Pinpoint the cell where the given text exists, returning its [x, y] midpoint coordinate. 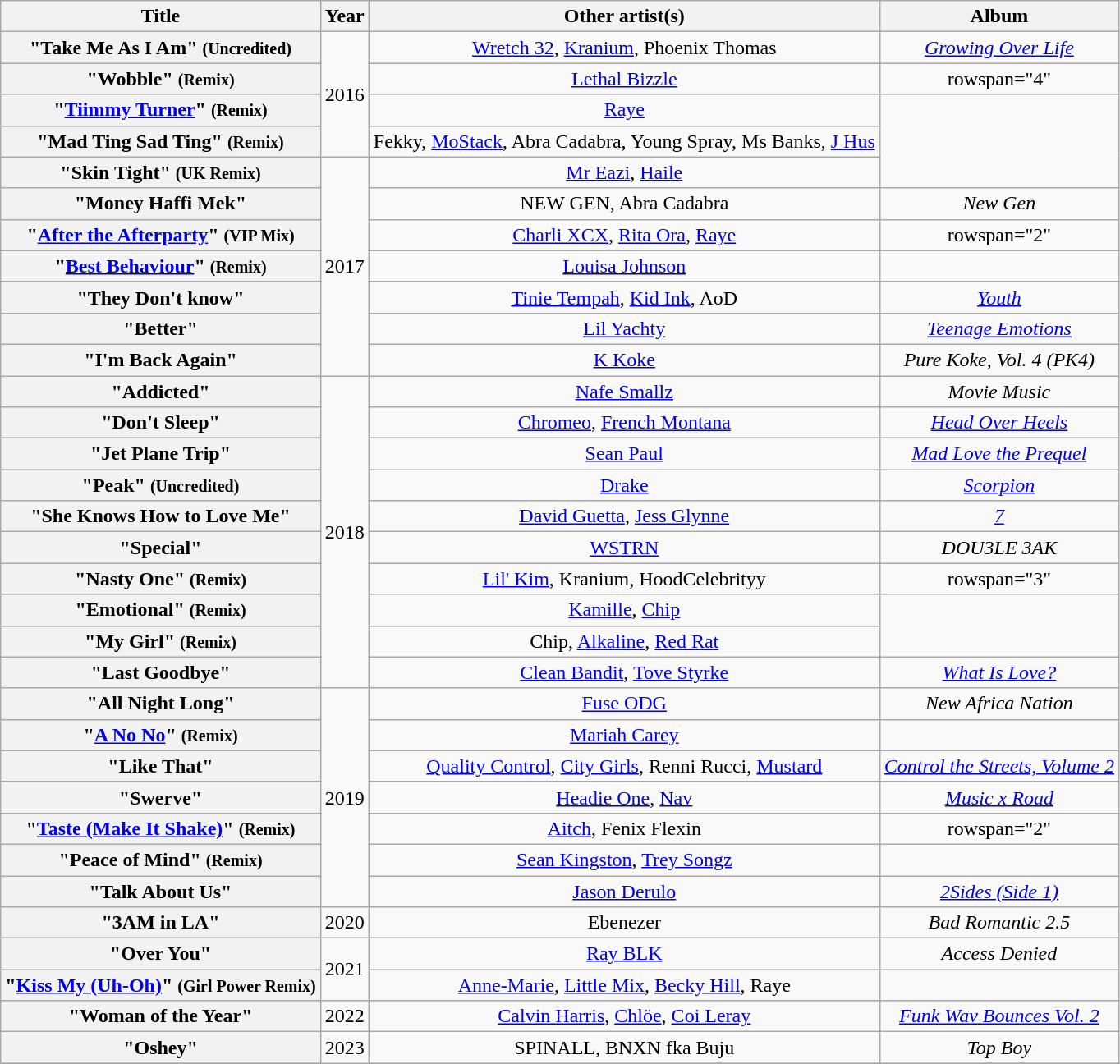
2020 [345, 923]
Lil Yachty [624, 328]
"Over You" [161, 954]
Growing Over Life [998, 48]
DOU3LE 3AK [998, 548]
Ray BLK [624, 954]
2021 [345, 970]
NEW GEN, Abra Cadabra [624, 204]
Other artist(s) [624, 16]
Album [998, 16]
WSTRN [624, 548]
"Taste (Make It Shake)" (Remix) [161, 828]
"After the Afterparty" (VIP Mix) [161, 235]
Fekky, MoStack, Abra Cadabra, Young Spray, Ms Banks, J Hus [624, 141]
Tinie Tempah, Kid Ink, AoD [624, 297]
Wretch 32, Kranium, Phoenix Thomas [624, 48]
Mad Love the Prequel [998, 454]
2Sides (Side 1) [998, 891]
2016 [345, 94]
"Take Me As I Am" (Uncredited) [161, 48]
"My Girl" (Remix) [161, 641]
"Woman of the Year" [161, 1016]
SPINALL, BNXN fka Buju [624, 1048]
Head Over Heels [998, 423]
Chip, Alkaline, Red Rat [624, 641]
"Skin Tight" (UK Remix) [161, 172]
Year [345, 16]
Title [161, 16]
"Peace of Mind" (Remix) [161, 860]
Drake [624, 485]
rowspan="4" [998, 79]
2023 [345, 1048]
"She Knows How to Love Me" [161, 516]
Jason Derulo [624, 891]
2019 [345, 797]
Top Boy [998, 1048]
Fuse ODG [624, 704]
New Gen [998, 204]
"Emotional" (Remix) [161, 610]
K Koke [624, 360]
Quality Control, City Girls, Renni Rucci, Mustard [624, 766]
"Don't Sleep" [161, 423]
"Money Haffi Mek" [161, 204]
"Addicted" [161, 392]
"They Don't know" [161, 297]
"A No No" (Remix) [161, 735]
Chromeo, French Montana [624, 423]
David Guetta, Jess Glynne [624, 516]
Louisa Johnson [624, 266]
"Mad Ting Sad Ting" (Remix) [161, 141]
Access Denied [998, 954]
Control the Streets, Volume 2 [998, 766]
"Better" [161, 328]
Pure Koke, Vol. 4 (PK4) [998, 360]
"All Night Long" [161, 704]
"Last Goodbye" [161, 672]
Scorpion [998, 485]
2022 [345, 1016]
"Nasty One" (Remix) [161, 579]
Funk Wav Bounces Vol. 2 [998, 1016]
"Special" [161, 548]
Bad Romantic 2.5 [998, 923]
Lethal Bizzle [624, 79]
Raye [624, 110]
Teenage Emotions [998, 328]
"I'm Back Again" [161, 360]
Calvin Harris, Chlöe, Coi Leray [624, 1016]
Youth [998, 297]
2018 [345, 532]
Aitch, Fenix Flexin [624, 828]
"3AM in LA" [161, 923]
"Tiimmy Turner" (Remix) [161, 110]
"Talk About Us" [161, 891]
Nafe Smallz [624, 392]
Music x Road [998, 797]
What Is Love? [998, 672]
"Wobble" (Remix) [161, 79]
"Jet Plane Trip" [161, 454]
Movie Music [998, 392]
"Swerve" [161, 797]
Lil' Kim, Kranium, HoodCelebrityy [624, 579]
Charli XCX, Rita Ora, Raye [624, 235]
"Best Behaviour" (Remix) [161, 266]
Sean Kingston, Trey Songz [624, 860]
7 [998, 516]
Mariah Carey [624, 735]
Clean Bandit, Tove Styrke [624, 672]
2017 [345, 266]
Headie One, Nav [624, 797]
Ebenezer [624, 923]
Anne-Marie, Little Mix, Becky Hill, Raye [624, 985]
"Like That" [161, 766]
Sean Paul [624, 454]
New Africa Nation [998, 704]
Kamille, Chip [624, 610]
"Kiss My (Uh-Oh)" (Girl Power Remix) [161, 985]
"Oshey" [161, 1048]
"Peak" (Uncredited) [161, 485]
rowspan="3" [998, 579]
Mr Eazi, Haile [624, 172]
